Scan for the cell matching the given text and deliver its [X, Y] coordinate at center. 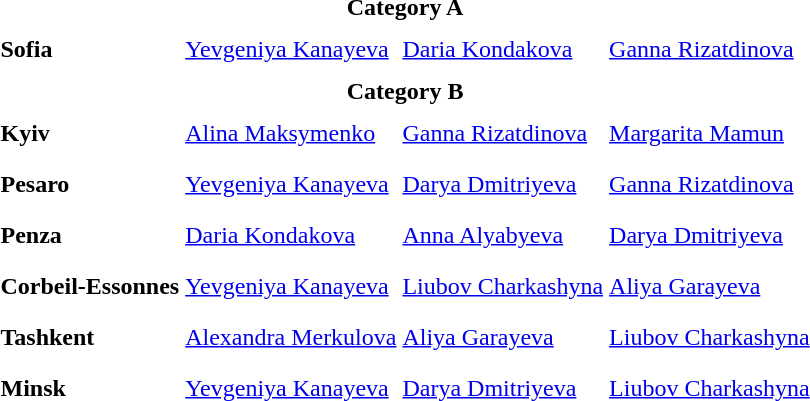
Anna Alyabyeva [503, 235]
Darya Dmitriyeva [503, 184]
Liubov Charkashyna [503, 286]
Alexandra Merkulova [291, 337]
Aliya Garayeva [503, 337]
Ganna Rizatdinova [503, 133]
Alina Maksymenko [291, 133]
